Pinpoint the cell where the given text exists, returning its (X, Y) midpoint coordinate. 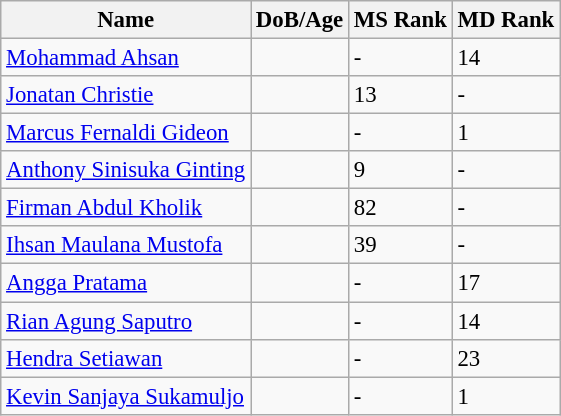
23 (506, 358)
Firman Abdul Kholik (126, 208)
39 (400, 245)
MD Rank (506, 20)
Angga Pratama (126, 283)
Hendra Setiawan (126, 358)
Marcus Fernaldi Gideon (126, 133)
Name (126, 20)
17 (506, 283)
Ihsan Maulana Mustofa (126, 245)
MS Rank (400, 20)
Mohammad Ahsan (126, 58)
Rian Agung Saputro (126, 321)
Kevin Sanjaya Sukamuljo (126, 396)
9 (400, 170)
13 (400, 95)
DoB/Age (300, 20)
Jonatan Christie (126, 95)
Anthony Sinisuka Ginting (126, 170)
82 (400, 208)
